Find where the given text appears and provide that cell's center as (x, y) coordinate. 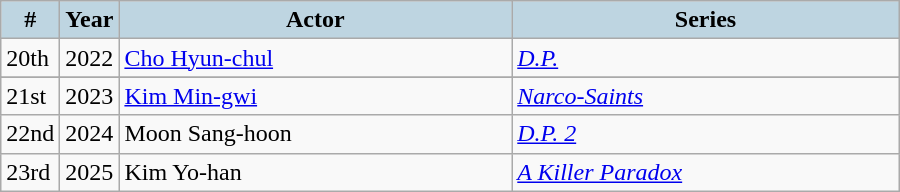
Narco-Saints (706, 96)
A Killer Paradox (706, 172)
Kim Yo-han (316, 172)
# (30, 20)
2024 (90, 134)
2022 (90, 58)
D.P. (706, 58)
Kim Min-gwi (316, 96)
21st (30, 96)
2025 (90, 172)
D.P. 2 (706, 134)
23rd (30, 172)
Actor (316, 20)
Series (706, 20)
Moon Sang-hoon (316, 134)
2023 (90, 96)
20th (30, 58)
22nd (30, 134)
Cho Hyun-chul (316, 58)
Year (90, 20)
